Search for the cell housing the specified text and yield its [x, y] center coordinate. 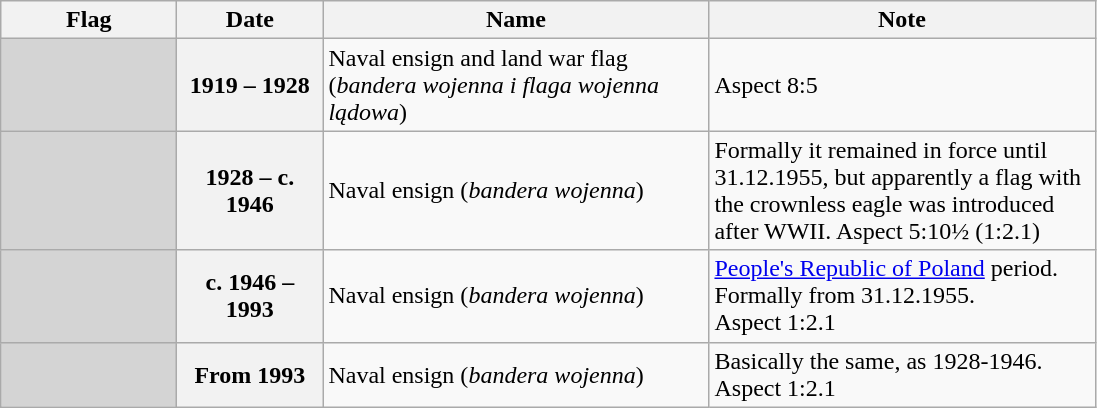
Formally it remained in force until 31.12.1955, but apparently a flag with the crownless eagle was introduced after WWII. Aspect 5:10½ (1:2.1) [902, 190]
Aspect 8:5 [902, 85]
Flag [89, 20]
Note [902, 20]
Date [250, 20]
People's Republic of Poland period. Formally from 31.12.1955. Aspect 1:2.1 [902, 296]
Name [516, 20]
c. 1946 – 1993 [250, 296]
Basically the same, as 1928-1946. Aspect 1:2.1 [902, 374]
1919 – 1928 [250, 85]
Naval ensign and land war flag (bandera wojenna i flaga wojenna lądowa) [516, 85]
1928 – c. 1946 [250, 190]
From 1993 [250, 374]
